Pinpoint the cell where the given text exists, returning its (x, y) midpoint coordinate. 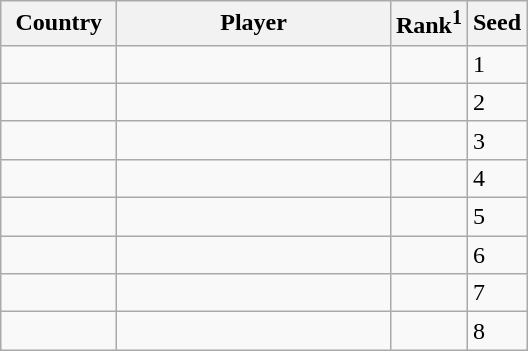
4 (496, 178)
8 (496, 331)
Seed (496, 24)
Country (59, 24)
1 (496, 64)
Rank1 (428, 24)
2 (496, 102)
6 (496, 255)
Player (254, 24)
7 (496, 293)
3 (496, 140)
5 (496, 217)
